Scan for the cell matching the given text and deliver its (X, Y) coordinate at center. 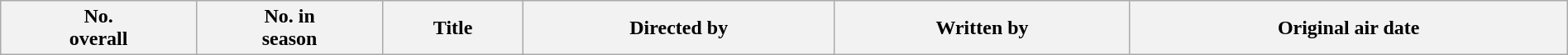
Original air date (1348, 28)
No.overall (99, 28)
No. inseason (289, 28)
Title (453, 28)
Directed by (678, 28)
Written by (982, 28)
